Output the [x, y] coordinate of the center of the cell containing the given text.  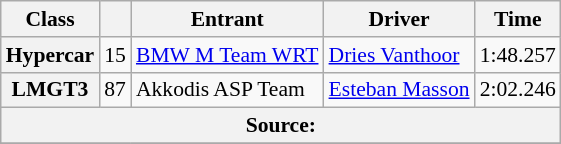
BMW M Team WRT [228, 55]
87 [115, 90]
Hypercar [50, 55]
Dries Vanthoor [400, 55]
Entrant [228, 19]
Time [518, 19]
Akkodis ASP Team [228, 90]
Class [50, 19]
LMGT3 [50, 90]
15 [115, 55]
1:48.257 [518, 55]
Esteban Masson [400, 90]
Source: [281, 126]
2:02.246 [518, 90]
Driver [400, 19]
